Detect which cell encompasses the target text, then output its (X, Y) center coordinate. 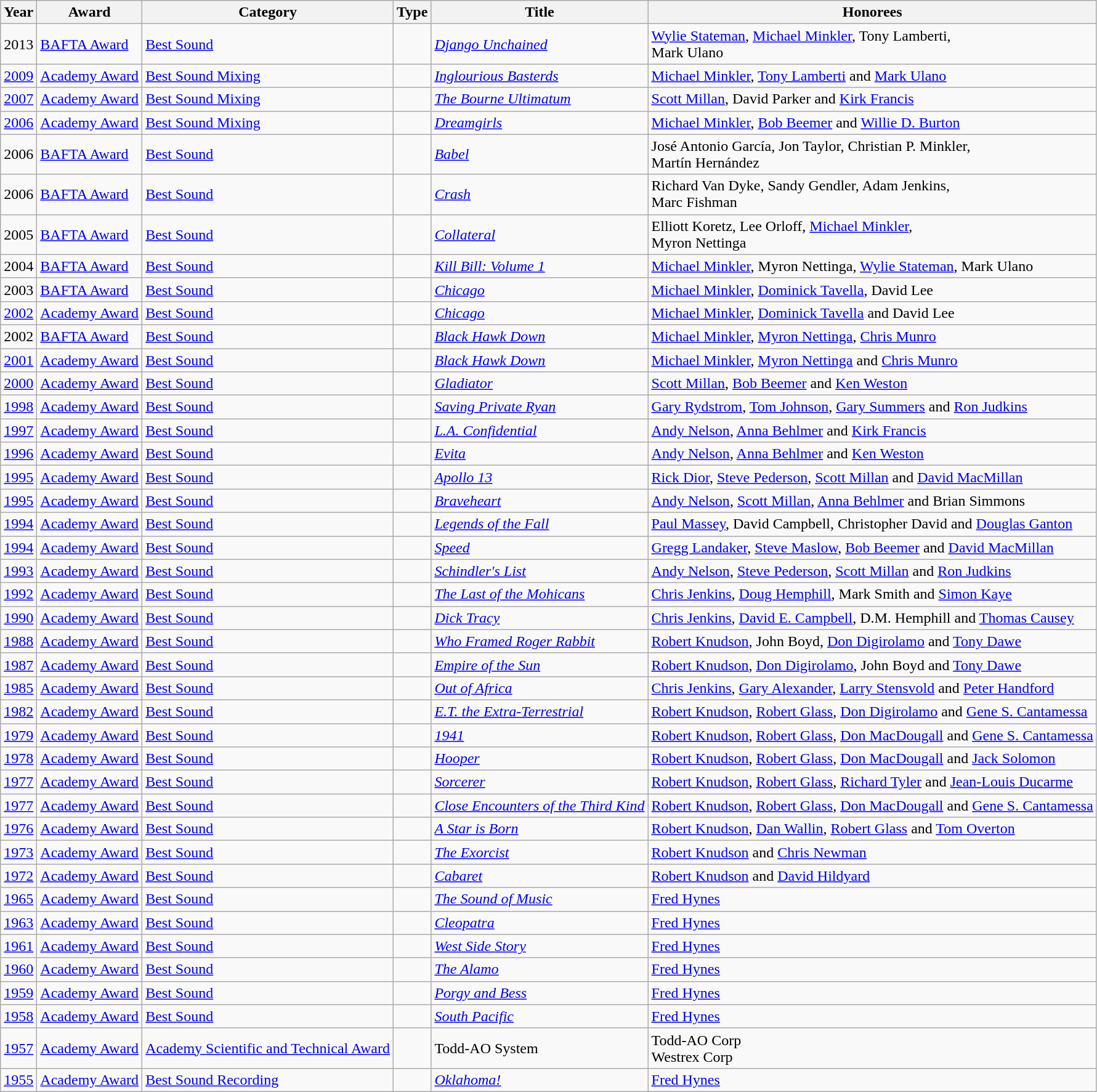
Chris Jenkins, Doug Hemphill, Mark Smith and Simon Kaye (872, 594)
Rick Dior, Steve Pederson, Scott Millan and David MacMillan (872, 477)
1976 (18, 829)
Wylie Stateman, Michael Minkler, Tony Lamberti, Mark Ulano (872, 44)
Braveheart (540, 501)
Type (413, 12)
Babel (540, 154)
Michael Minkler, Dominick Tavella and David Lee (872, 313)
2001 (18, 360)
1957 (18, 1048)
Schindler's List (540, 571)
1978 (18, 759)
Kill Bill: Volume 1 (540, 266)
Paul Massey, David Campbell, Christopher David and Douglas Ganton (872, 524)
A Star is Born (540, 829)
José Antonio García, Jon Taylor, Christian P. Minkler, Martín Hernández (872, 154)
Robert Knudson and Chris Newman (872, 852)
Title (540, 12)
1982 (18, 711)
Robert Knudson, John Boyd, Don Digirolamo and Tony Dawe (872, 641)
Django Unchained (540, 44)
Inglourious Basterds (540, 76)
Todd-AO Corp Westrex Corp (872, 1048)
1963 (18, 923)
Cleopatra (540, 923)
Evita (540, 454)
1985 (18, 688)
1965 (18, 899)
1996 (18, 454)
Category (268, 12)
2004 (18, 266)
1997 (18, 431)
Saving Private Ryan (540, 407)
Andy Nelson, Scott Millan, Anna Behlmer and Brian Simmons (872, 501)
1961 (18, 946)
2009 (18, 76)
Gary Rydstrom, Tom Johnson, Gary Summers and Ron Judkins (872, 407)
Best Sound Recording (268, 1080)
Dreamgirls (540, 123)
The Exorcist (540, 852)
1972 (18, 876)
Oklahoma! (540, 1080)
Honorees (872, 12)
1959 (18, 993)
Elliott Koretz, Lee Orloff, Michael Minkler, Myron Nettinga (872, 234)
1987 (18, 665)
South Pacific (540, 1016)
2005 (18, 234)
Chris Jenkins, Gary Alexander, Larry Stensvold and Peter Handford (872, 688)
2000 (18, 384)
Scott Millan, Bob Beemer and Ken Weston (872, 384)
Robert Knudson, Don Digirolamo, John Boyd and Tony Dawe (872, 665)
2003 (18, 289)
Michael Minkler, Myron Nettinga and Chris Munro (872, 360)
2007 (18, 99)
Empire of the Sun (540, 665)
Gregg Landaker, Steve Maslow, Bob Beemer and David MacMillan (872, 548)
Robert Knudson, Robert Glass, Richard Tyler and Jean-Louis Ducarme (872, 782)
1998 (18, 407)
Sorcerer (540, 782)
Academy Scientific and Technical Award (268, 1048)
Todd-AO System (540, 1048)
Andy Nelson, Anna Behlmer and Ken Weston (872, 454)
E.T. the Extra-Terrestrial (540, 711)
West Side Story (540, 946)
The Bourne Ultimatum (540, 99)
Speed (540, 548)
Legends of the Fall (540, 524)
Close Encounters of the Third Kind (540, 806)
2013 (18, 44)
Andy Nelson, Anna Behlmer and Kirk Francis (872, 431)
L.A. Confidential (540, 431)
Porgy and Bess (540, 993)
Michael Minkler, Dominick Tavella, David Lee (872, 289)
The Last of the Mohicans (540, 594)
Richard Van Dyke, Sandy Gendler, Adam Jenkins, Marc Fishman (872, 195)
Robert Knudson, Dan Wallin, Robert Glass and Tom Overton (872, 829)
1979 (18, 735)
The Sound of Music (540, 899)
Gladiator (540, 384)
Out of Africa (540, 688)
Hooper (540, 759)
Robert Knudson, Robert Glass, Don MacDougall and Jack Solomon (872, 759)
1993 (18, 571)
Scott Millan, David Parker and Kirk Francis (872, 99)
Crash (540, 195)
Michael Minkler, Tony Lamberti and Mark Ulano (872, 76)
Apollo 13 (540, 477)
1973 (18, 852)
The Alamo (540, 969)
Robert Knudson and David Hildyard (872, 876)
Chris Jenkins, David E. Campbell, D.M. Hemphill and Thomas Causey (872, 618)
1960 (18, 969)
Robert Knudson, Robert Glass, Don Digirolamo and Gene S. Cantamessa (872, 711)
Michael Minkler, Myron Nettinga, Wylie Stateman, Mark Ulano (872, 266)
Cabaret (540, 876)
1941 (540, 735)
Dick Tracy (540, 618)
Andy Nelson, Steve Pederson, Scott Millan and Ron Judkins (872, 571)
1992 (18, 594)
1988 (18, 641)
1958 (18, 1016)
Award (90, 12)
Michael Minkler, Myron Nettinga, Chris Munro (872, 336)
1990 (18, 618)
Year (18, 12)
Michael Minkler, Bob Beemer and Willie D. Burton (872, 123)
Who Framed Roger Rabbit (540, 641)
1955 (18, 1080)
Collateral (540, 234)
